Locate the cell with the specified text and output its (x, y) center coordinate. 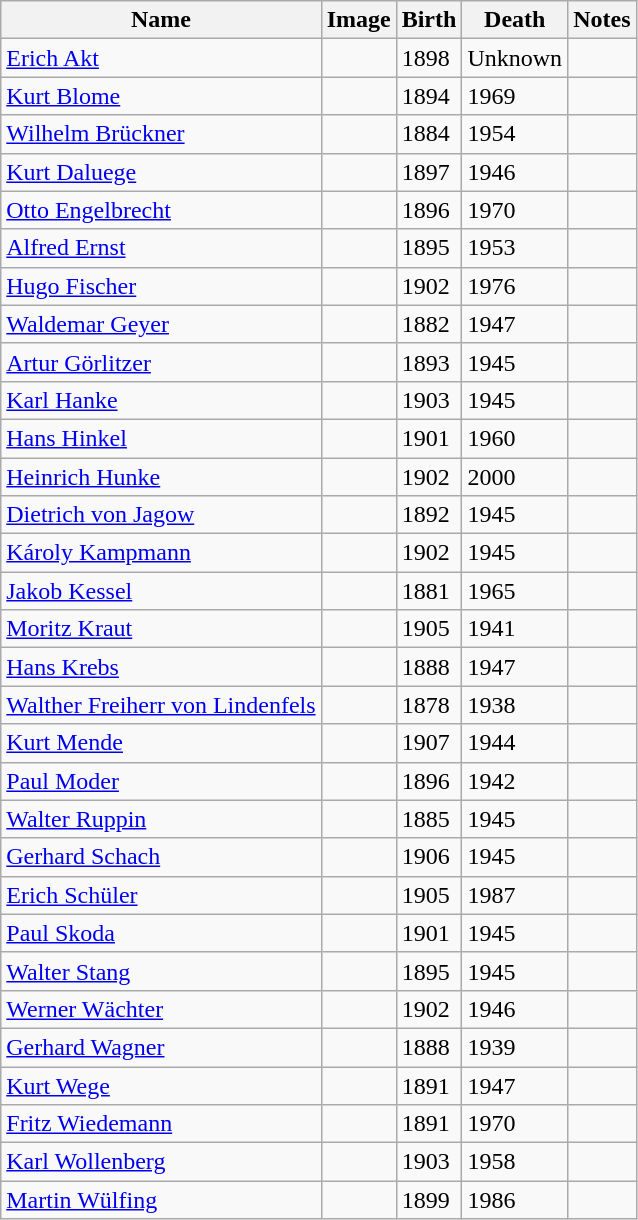
1885 (429, 819)
Name (161, 20)
Erich Akt (161, 58)
1897 (429, 172)
Walter Ruppin (161, 819)
1899 (429, 1200)
1965 (515, 591)
1884 (429, 134)
Otto Engelbrecht (161, 210)
1906 (429, 857)
Karl Hanke (161, 400)
1954 (515, 134)
Paul Skoda (161, 933)
1878 (429, 705)
Hans Krebs (161, 667)
1892 (429, 515)
Waldemar Geyer (161, 324)
Kurt Blome (161, 96)
1987 (515, 895)
Wilhelm Brückner (161, 134)
1898 (429, 58)
Heinrich Hunke (161, 477)
1976 (515, 286)
Erich Schüler (161, 895)
1882 (429, 324)
1953 (515, 248)
Image (358, 20)
1893 (429, 362)
Martin Wülfing (161, 1200)
1894 (429, 96)
Death (515, 20)
1939 (515, 1047)
Werner Wächter (161, 1009)
Kurt Daluege (161, 172)
1881 (429, 591)
Walther Freiherr von Lindenfels (161, 705)
Hans Hinkel (161, 438)
Fritz Wiedemann (161, 1124)
Karl Wollenberg (161, 1162)
1942 (515, 781)
2000 (515, 477)
Birth (429, 20)
1986 (515, 1200)
Kurt Wege (161, 1085)
1944 (515, 743)
Hugo Fischer (161, 286)
Walter Stang (161, 971)
Alfred Ernst (161, 248)
1958 (515, 1162)
1960 (515, 438)
Dietrich von Jagow (161, 515)
Gerhard Wagner (161, 1047)
1941 (515, 629)
1938 (515, 705)
Moritz Kraut (161, 629)
1969 (515, 96)
Artur Görlitzer (161, 362)
1907 (429, 743)
Károly Kampmann (161, 553)
Paul Moder (161, 781)
Notes (602, 20)
Jakob Kessel (161, 591)
Unknown (515, 58)
Kurt Mende (161, 743)
Gerhard Schach (161, 857)
